Scan for the cell matching the given text and deliver its [x, y] coordinate at center. 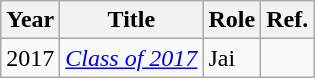
Role [232, 20]
Year [30, 20]
2017 [30, 58]
Title [132, 20]
Class of 2017 [132, 58]
Jai [232, 58]
Ref. [288, 20]
